Return (x, y) of the center of cell containing provided text 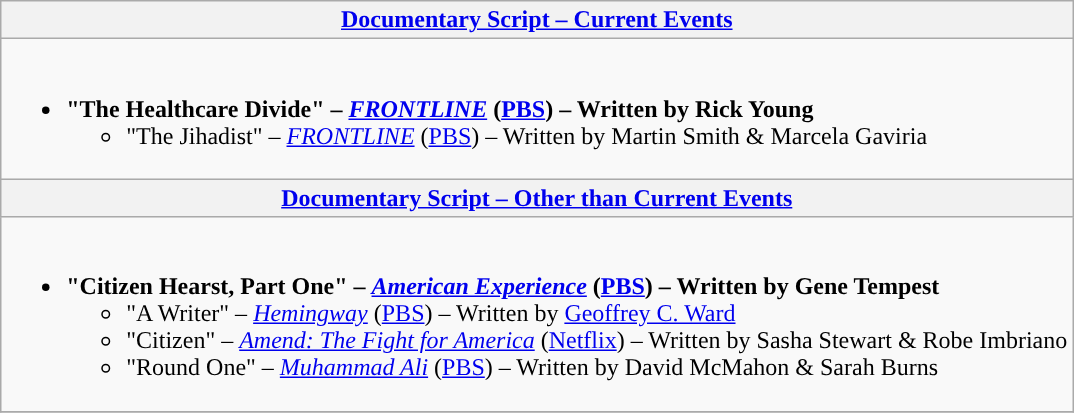
Documentary Script – Other than Current Events (537, 198)
Documentary Script – Current Events (537, 20)
"The Healthcare Divide" – FRONTLINE (PBS) – Written by Rick Young"The Jihadist" – FRONTLINE (PBS) – Written by Martin Smith & Marcela Gaviria (537, 109)
